Scan for the cell matching the given text and deliver its [X, Y] coordinate at center. 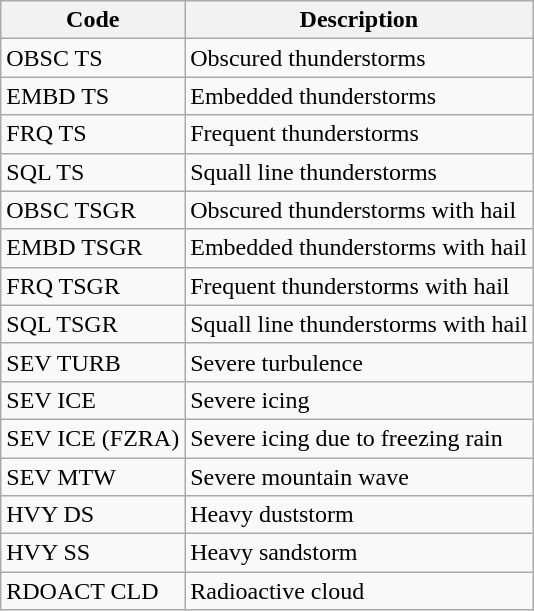
HVY SS [93, 553]
SEV ICE [93, 400]
OBSC TSGR [93, 210]
SQL TS [93, 172]
FRQ TS [93, 134]
Squall line thunderstorms [359, 172]
Severe icing due to freezing rain [359, 438]
Heavy sandstorm [359, 553]
Frequent thunderstorms [359, 134]
FRQ TSGR [93, 286]
Heavy duststorm [359, 515]
Description [359, 20]
EMBD TS [93, 96]
OBSC TS [93, 58]
SEV ICE (FZRA) [93, 438]
SQL TSGR [93, 324]
SEV TURB [93, 362]
Squall line thunderstorms with hail [359, 324]
Frequent thunderstorms with hail [359, 286]
Obscured thunderstorms [359, 58]
EMBD TSGR [93, 248]
Code [93, 20]
Severe icing [359, 400]
Radioactive cloud [359, 591]
Obscured thunderstorms with hail [359, 210]
Embedded thunderstorms [359, 96]
Severe mountain wave [359, 477]
RDOACT CLD [93, 591]
SEV MTW [93, 477]
HVY DS [93, 515]
Embedded thunderstorms with hail [359, 248]
Severe turbulence [359, 362]
